Output the (X, Y) coordinate of the center of the cell containing the given text.  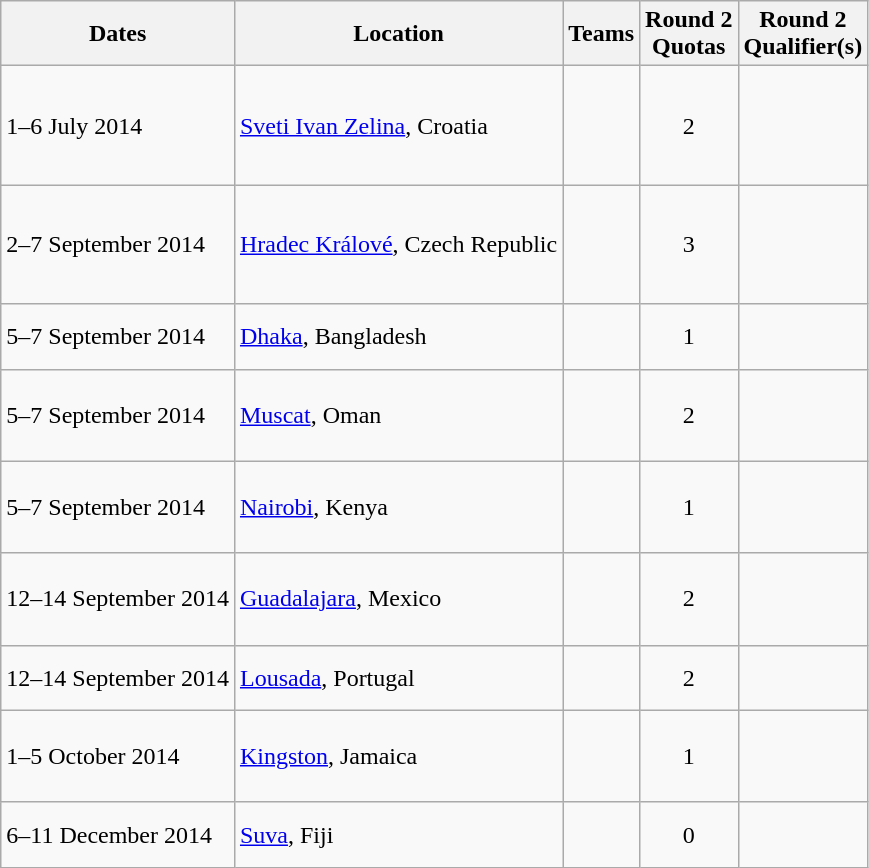
Guadalajara, Mexico (398, 599)
Sveti Ivan Zelina, Croatia (398, 126)
0 (689, 834)
Lousada, Portugal (398, 678)
6–11 December 2014 (118, 834)
Teams (602, 34)
Location (398, 34)
1–5 October 2014 (118, 756)
Dates (118, 34)
Kingston, Jamaica (398, 756)
Muscat, Oman (398, 415)
2–7 September 2014 (118, 244)
Suva, Fiji (398, 834)
Round 2Qualifier(s) (803, 34)
1–6 July 2014 (118, 126)
3 (689, 244)
Nairobi, Kenya (398, 507)
Hradec Králové, Czech Republic (398, 244)
Round 2Quotas (689, 34)
Dhaka, Bangladesh (398, 336)
